Search for the cell housing the specified text and yield its [X, Y] center coordinate. 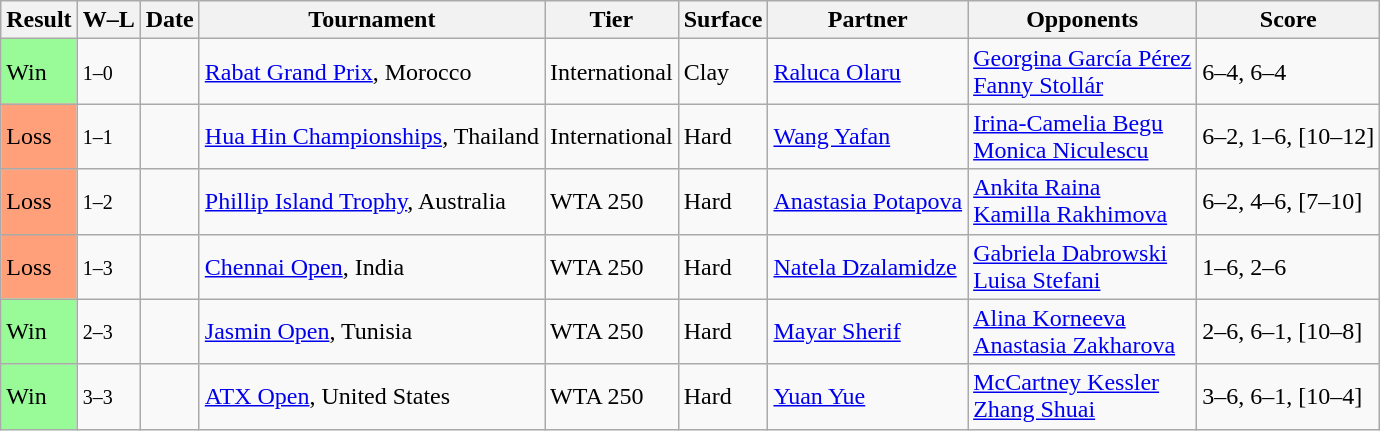
Hua Hin Championships, Thailand [372, 136]
Jasmin Open, Tunisia [372, 332]
Wang Yafan [868, 136]
Irina-Camelia Begu Monica Niculescu [1082, 136]
Yuan Yue [868, 396]
W–L [108, 20]
1–1 [108, 136]
6–2, 1–6, [10–12] [1288, 136]
Score [1288, 20]
Rabat Grand Prix, Morocco [372, 72]
Tournament [372, 20]
2–3 [108, 332]
3–3 [108, 396]
Opponents [1082, 20]
Clay [723, 72]
1–6, 2–6 [1288, 266]
McCartney Kessler Zhang Shuai [1082, 396]
Tier [612, 20]
Ankita Raina Kamilla Rakhimova [1082, 202]
Result [39, 20]
Natela Dzalamidze [868, 266]
6–4, 6–4 [1288, 72]
Alina Korneeva Anastasia Zakharova [1082, 332]
Phillip Island Trophy, Australia [372, 202]
1–3 [108, 266]
Date [170, 20]
Georgina García Pérez Fanny Stollár [1082, 72]
Mayar Sherif [868, 332]
ATX Open, United States [372, 396]
1–0 [108, 72]
2–6, 6–1, [10–8] [1288, 332]
Gabriela Dabrowski Luisa Stefani [1082, 266]
Surface [723, 20]
Raluca Olaru [868, 72]
Chennai Open, India [372, 266]
Anastasia Potapova [868, 202]
6–2, 4–6, [7–10] [1288, 202]
3–6, 6–1, [10–4] [1288, 396]
1–2 [108, 202]
Partner [868, 20]
